Provide the [X, Y] coordinate of the cell's center where the given text is located.  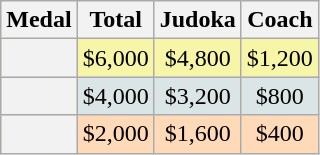
Coach [280, 20]
Judoka [198, 20]
$4,800 [198, 58]
$1,200 [280, 58]
$6,000 [116, 58]
Total [116, 20]
Medal [39, 20]
$4,000 [116, 96]
$2,000 [116, 134]
$400 [280, 134]
$800 [280, 96]
$1,600 [198, 134]
$3,200 [198, 96]
